Output the [X, Y] coordinate of the center of the cell containing the given text.  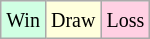
Loss [126, 20]
Win [24, 20]
Draw [72, 20]
